Return [x, y] of the center of cell containing provided text 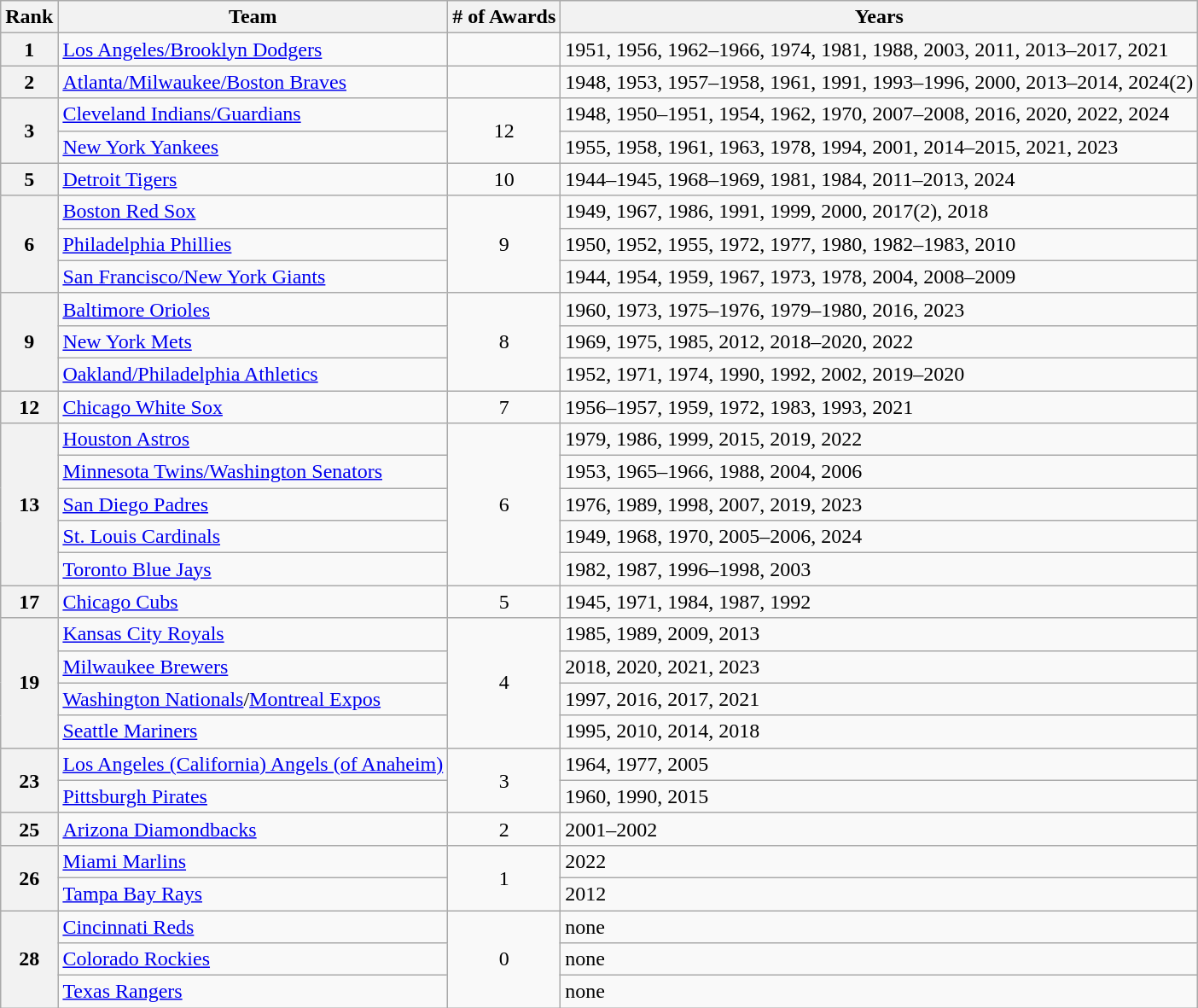
Philadelphia Phillies [253, 244]
1995, 2010, 2014, 2018 [879, 731]
1955, 1958, 1961, 1963, 1978, 1994, 2001, 2014–2015, 2021, 2023 [879, 147]
Atlanta/Milwaukee/Boston Braves [253, 82]
Baltimore Orioles [253, 309]
8 [504, 341]
Toronto Blue Jays [253, 569]
Cincinnati Reds [253, 926]
Arizona Diamondbacks [253, 829]
23 [29, 780]
Miami Marlins [253, 861]
Rank [29, 17]
Chicago White Sox [253, 407]
San Diego Padres [253, 504]
Washington Nationals/Montreal Expos [253, 699]
New York Yankees [253, 147]
New York Mets [253, 341]
Cleveland Indians/Guardians [253, 114]
1952, 1971, 1974, 1990, 1992, 2002, 2019–2020 [879, 374]
Minnesota Twins/Washington Senators [253, 472]
Texas Rangers [253, 992]
1979, 1986, 1999, 2015, 2019, 2022 [879, 440]
13 [29, 504]
Oakland/Philadelphia Athletics [253, 374]
Milwaukee Brewers [253, 667]
Years [879, 17]
1949, 1967, 1986, 1991, 1999, 2000, 2017(2), 2018 [879, 212]
1960, 1990, 2015 [879, 796]
Seattle Mariners [253, 731]
1964, 1977, 2005 [879, 764]
1985, 1989, 2009, 2013 [879, 634]
2022 [879, 861]
2012 [879, 894]
1944, 1954, 1959, 1967, 1973, 1978, 2004, 2008–2009 [879, 277]
Kansas City Royals [253, 634]
1944–1945, 1968–1969, 1981, 1984, 2011–2013, 2024 [879, 179]
San Francisco/New York Giants [253, 277]
1951, 1956, 1962–1966, 1974, 1981, 1988, 2003, 2011, 2013–2017, 2021 [879, 50]
17 [29, 602]
1997, 2016, 2017, 2021 [879, 699]
4 [504, 683]
Los Angeles/Brooklyn Dodgers [253, 50]
2001–2002 [879, 829]
1969, 1975, 1985, 2012, 2018–2020, 2022 [879, 341]
10 [504, 179]
2018, 2020, 2021, 2023 [879, 667]
Pittsburgh Pirates [253, 796]
1953, 1965–1966, 1988, 2004, 2006 [879, 472]
St. Louis Cardinals [253, 537]
Tampa Bay Rays [253, 894]
Boston Red Sox [253, 212]
1976, 1989, 1998, 2007, 2019, 2023 [879, 504]
Los Angeles (California) Angels (of Anaheim) [253, 764]
19 [29, 683]
Detroit Tigers [253, 179]
1950, 1952, 1955, 1972, 1977, 1980, 1982–1983, 2010 [879, 244]
26 [29, 877]
7 [504, 407]
Team [253, 17]
Colorado Rockies [253, 959]
25 [29, 829]
1960, 1973, 1975–1976, 1979–1980, 2016, 2023 [879, 309]
# of Awards [504, 17]
Chicago Cubs [253, 602]
0 [504, 958]
1945, 1971, 1984, 1987, 1992 [879, 602]
1948, 1953, 1957–1958, 1961, 1991, 1993–1996, 2000, 2013–2014, 2024(2) [879, 82]
28 [29, 958]
Houston Astros [253, 440]
1982, 1987, 1996–1998, 2003 [879, 569]
1948, 1950–1951, 1954, 1962, 1970, 2007–2008, 2016, 2020, 2022, 2024 [879, 114]
1949, 1968, 1970, 2005–2006, 2024 [879, 537]
1956–1957, 1959, 1972, 1983, 1993, 2021 [879, 407]
